Find where the given text appears and provide that cell's center as (X, Y) coordinate. 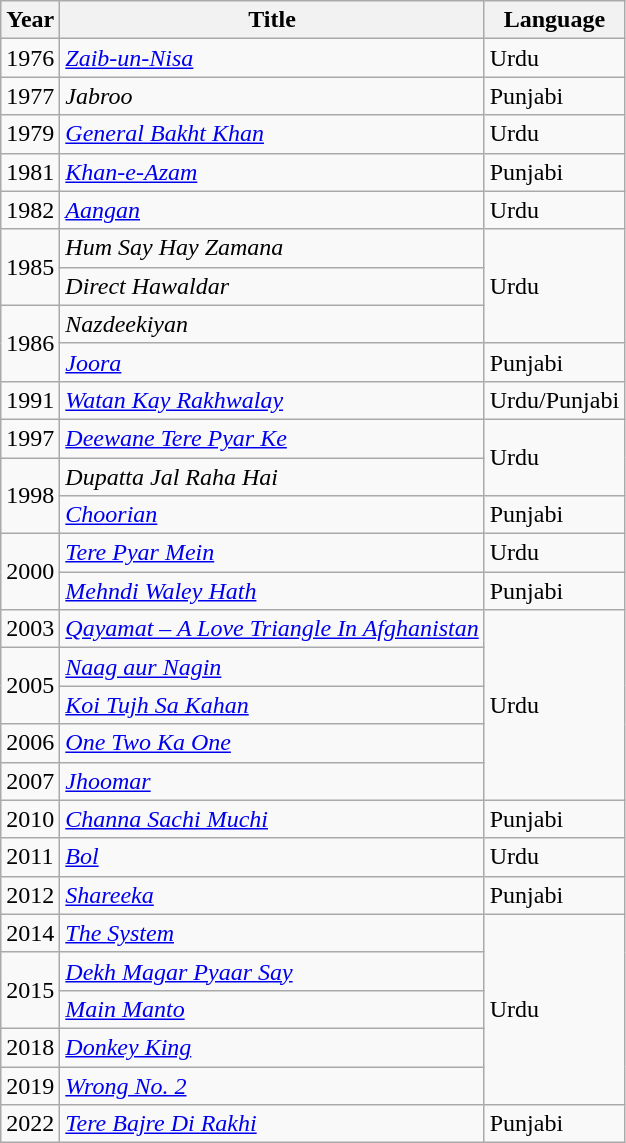
1986 (30, 343)
1977 (30, 96)
The System (272, 933)
Naag aur Nagin (272, 667)
Mehndi Waley Hath (272, 591)
Watan Kay Rakhwalay (272, 400)
Main Manto (272, 1009)
Zaib-un-Nisa (272, 58)
Choorian (272, 515)
2003 (30, 629)
2005 (30, 686)
2010 (30, 819)
1998 (30, 496)
Dupatta Jal Raha Hai (272, 477)
2006 (30, 743)
2018 (30, 1047)
1981 (30, 172)
General Bakht Khan (272, 134)
Donkey King (272, 1047)
Shareeka (272, 895)
2007 (30, 781)
2012 (30, 895)
1982 (30, 210)
2019 (30, 1085)
1979 (30, 134)
2022 (30, 1124)
2014 (30, 933)
2011 (30, 857)
Jabroo (272, 96)
Nazdeekiyan (272, 324)
Koi Tujh Sa Kahan (272, 705)
Deewane Tere Pyar Ke (272, 438)
2015 (30, 990)
Dekh Magar Pyaar Say (272, 971)
2000 (30, 572)
Qayamat – A Love Triangle In Afghanistan (272, 629)
Direct Hawaldar (272, 286)
1985 (30, 267)
1976 (30, 58)
Language (554, 20)
Tere Bajre Di Rakhi (272, 1124)
1991 (30, 400)
One Two Ka One (272, 743)
Year (30, 20)
Bol (272, 857)
Channa Sachi Muchi (272, 819)
Jhoomar (272, 781)
Aangan (272, 210)
Title (272, 20)
Tere Pyar Mein (272, 553)
Hum Say Hay Zamana (272, 248)
Khan-e-Azam (272, 172)
Wrong No. 2 (272, 1085)
Joora (272, 362)
Urdu/Punjabi (554, 400)
1997 (30, 438)
